Locate the cell with the specified text and output its (X, Y) center coordinate. 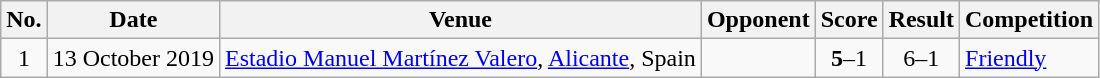
13 October 2019 (133, 58)
Result (921, 20)
Venue (461, 20)
6–1 (921, 58)
1 (24, 58)
No. (24, 20)
Friendly (1030, 58)
Score (849, 20)
Estadio Manuel Martínez Valero, Alicante, Spain (461, 58)
Opponent (758, 20)
Competition (1030, 20)
5–1 (849, 58)
Date (133, 20)
